Find where the given text appears and provide that cell's center as [X, Y] coordinate. 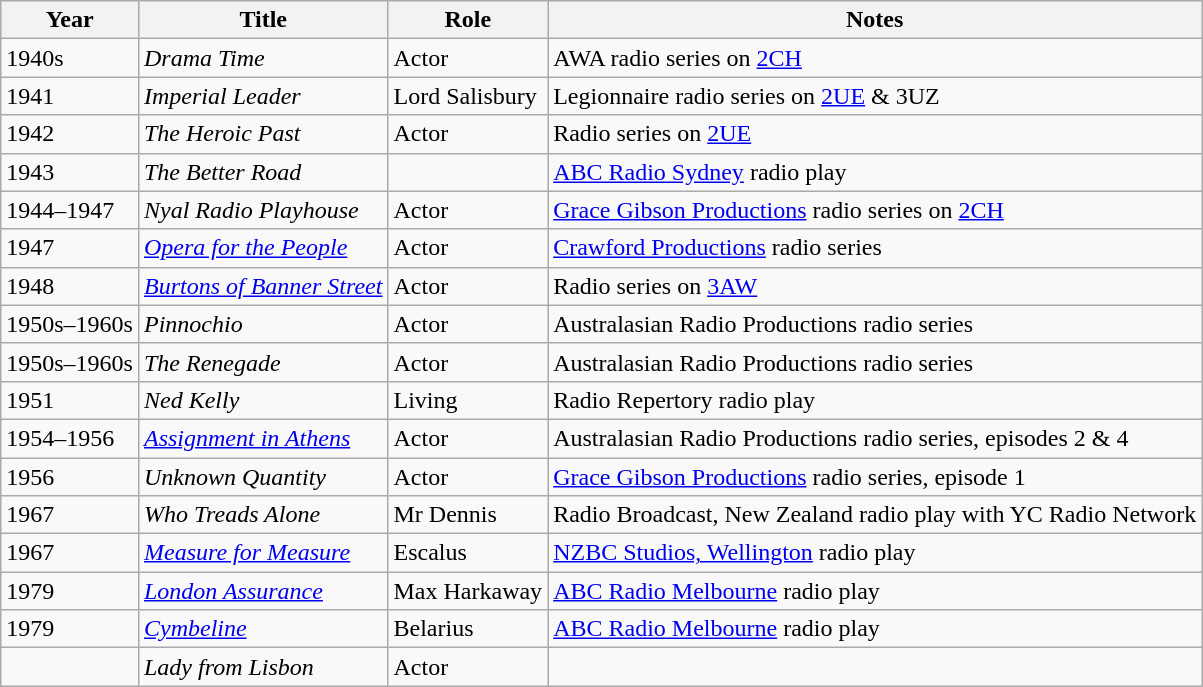
1954–1956 [70, 438]
Cymbeline [262, 629]
Crawford Productions radio series [875, 248]
1941 [70, 96]
Radio series on 3AW [875, 286]
London Assurance [262, 591]
Radio Broadcast, New Zealand radio play with YC Radio Network [875, 515]
Year [70, 20]
Escalus [468, 553]
Radio Repertory radio play [875, 400]
Living [468, 400]
Ned Kelly [262, 400]
Assignment in Athens [262, 438]
Belarius [468, 629]
Australasian Radio Productions radio series, episodes 2 & 4 [875, 438]
Lady from Lisbon [262, 667]
1944–1947 [70, 210]
The Heroic Past [262, 134]
1948 [70, 286]
The Renegade [262, 362]
Radio series on 2UE [875, 134]
AWA radio series on 2CH [875, 58]
Pinnochio [262, 324]
NZBC Studios, Wellington radio play [875, 553]
1943 [70, 172]
1947 [70, 248]
Who Treads Alone [262, 515]
Nyal Radio Playhouse [262, 210]
Notes [875, 20]
The Better Road [262, 172]
Grace Gibson Productions radio series, episode 1 [875, 477]
Opera for the People [262, 248]
1956 [70, 477]
Role [468, 20]
Grace Gibson Productions radio series on 2CH [875, 210]
Drama Time [262, 58]
Legionnaire radio series on 2UE & 3UZ [875, 96]
Mr Dennis [468, 515]
ABC Radio Sydney radio play [875, 172]
Imperial Leader [262, 96]
Unknown Quantity [262, 477]
Max Harkaway [468, 591]
Lord Salisbury [468, 96]
Title [262, 20]
Burtons of Banner Street [262, 286]
1951 [70, 400]
1940s [70, 58]
1942 [70, 134]
Measure for Measure [262, 553]
